Identify which cell holds the provided text, then report its [x, y] central coordinate. 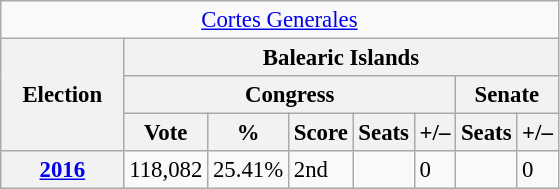
Senate [508, 95]
2nd [320, 170]
Vote [166, 133]
Congress [290, 95]
118,082 [166, 170]
% [248, 133]
Election [62, 96]
Cortes Generales [280, 20]
25.41% [248, 170]
2016 [62, 170]
Score [320, 133]
Balearic Islands [341, 58]
